Detect which cell encompasses the target text, then output its (X, Y) center coordinate. 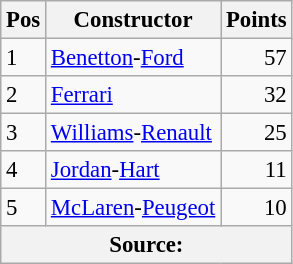
5 (24, 208)
Points (256, 20)
Source: (146, 245)
11 (256, 170)
Ferrari (134, 95)
Constructor (134, 20)
1 (24, 58)
Williams-Renault (134, 133)
4 (24, 170)
McLaren-Peugeot (134, 208)
32 (256, 95)
10 (256, 208)
Benetton-Ford (134, 58)
Pos (24, 20)
25 (256, 133)
Jordan-Hart (134, 170)
2 (24, 95)
3 (24, 133)
57 (256, 58)
